Scan for the cell matching the given text and deliver its (X, Y) coordinate at center. 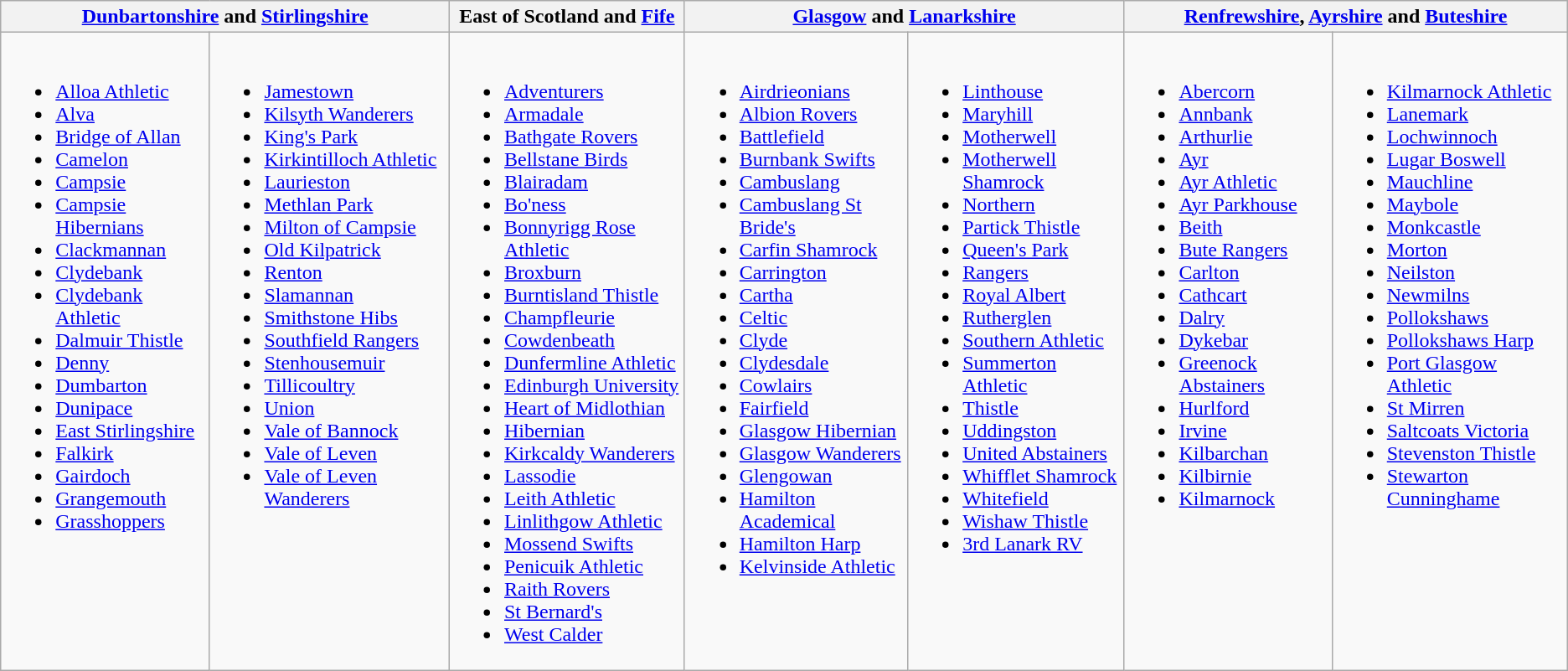
Dunbartonshire and Stirlingshire (225, 17)
Renfrewshire, Ayrshire and Buteshire (1345, 17)
Glasgow and Lanarkshire (905, 17)
East of Scotland and Fife (566, 17)
